From the cell containing the given text, extract its center point as [x, y] coordinate. 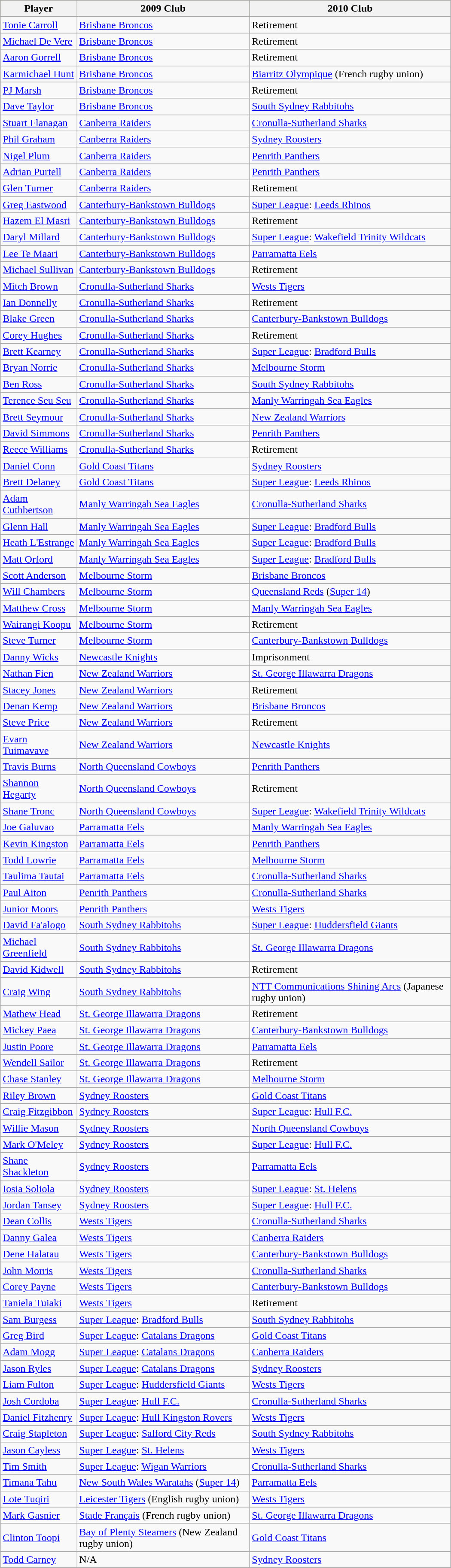
N/A [163, 1559]
Matt Orford [39, 559]
Hazem El Masri [39, 221]
Aaron Gorrell [39, 58]
Biarritz Olympique (French rugby union) [350, 74]
Corey Payne [39, 1286]
Greg Eastwood [39, 205]
Mitch Brown [39, 286]
Josh Cordoba [39, 1401]
2010 Club [350, 9]
Matthew Cross [39, 608]
Liam Fulton [39, 1385]
Wairangi Koopu [39, 624]
Reece Williams [39, 449]
Todd Carney [39, 1559]
Tim Smith [39, 1466]
Mark O'Meley [39, 1144]
Super League: Wigan Warriors [163, 1466]
Taniela Tuiaki [39, 1303]
Travis Burns [39, 767]
Leicester Tigers (English rugby union) [163, 1499]
Shane Shackleton [39, 1166]
Steve Price [39, 722]
Chase Stanley [39, 1079]
Craig Fitzgibbon [39, 1112]
David Fa'alogo [39, 925]
Timana Tahu [39, 1483]
Adrian Purtell [39, 172]
Stade Français (French rugby union) [163, 1515]
Player [39, 9]
Phil Graham [39, 139]
Craig Wing [39, 991]
Scott Anderson [39, 575]
Glenn Hall [39, 527]
Dene Halatau [39, 1254]
Danny Galea [39, 1238]
Lee Te Maari [39, 254]
Brett Delaney [39, 482]
Evarn Tuimavave [39, 744]
Joe Galuvao [39, 827]
Greg Bird [39, 1336]
Lote Tuqiri [39, 1499]
Todd Lowrie [39, 860]
Karmichael Hunt [39, 74]
Paul Aiton [39, 893]
Will Chambers [39, 592]
Jason Cayless [39, 1450]
Ian Donnelly [39, 303]
Craig Stapleton [39, 1434]
Jason Ryles [39, 1368]
Jordan Tansey [39, 1205]
Stacey Jones [39, 690]
Heath L'Estrange [39, 543]
2009 Club [163, 9]
Mark Gasnier [39, 1515]
Daryl Millard [39, 237]
Imprisonment [350, 657]
Clinton Toopi [39, 1537]
Stuart Flanagan [39, 123]
Willie Mason [39, 1128]
Brett Kearney [39, 351]
Iosia Soliola [39, 1189]
NTT Communications Shining Arcs (Japanese rugby union) [350, 991]
Adam Mogg [39, 1352]
Tonie Carroll [39, 25]
Mathew Head [39, 1014]
Nathan Fien [39, 673]
Steve Turner [39, 641]
Terence Seu Seu [39, 400]
Michael Greenfield [39, 947]
John Morris [39, 1270]
Bryan Norrie [39, 368]
Adam Cuthbertson [39, 505]
Denan Kemp [39, 706]
Daniel Conn [39, 466]
Michael Sullivan [39, 270]
Kevin Kingston [39, 844]
Blake Green [39, 319]
Mickey Paea [39, 1030]
Ben Ross [39, 384]
Daniel Fitzhenry [39, 1417]
Dave Taylor [39, 106]
New South Wales Waratahs (Super 14) [163, 1483]
Junior Moors [39, 909]
Michael De Vere [39, 41]
Justin Poore [39, 1047]
Shannon Hegarty [39, 789]
David Kidwell [39, 969]
Nigel Plum [39, 155]
Brett Seymour [39, 417]
Queensland Reds (Super 14) [350, 592]
Shane Tronc [39, 811]
Glen Turner [39, 188]
Dean Collis [39, 1221]
Taulima Tautai [39, 876]
Riley Brown [39, 1096]
Wendell Sailor [39, 1063]
Danny Wicks [39, 657]
Super League: Hull Kingston Rovers [163, 1417]
PJ Marsh [39, 90]
Bay of Plenty Steamers (New Zealand rugby union) [163, 1537]
David Simmons [39, 433]
Sam Burgess [39, 1320]
Corey Hughes [39, 335]
Super League: Salford City Reds [163, 1434]
